Detect which cell encompasses the target text, then output its [x, y] center coordinate. 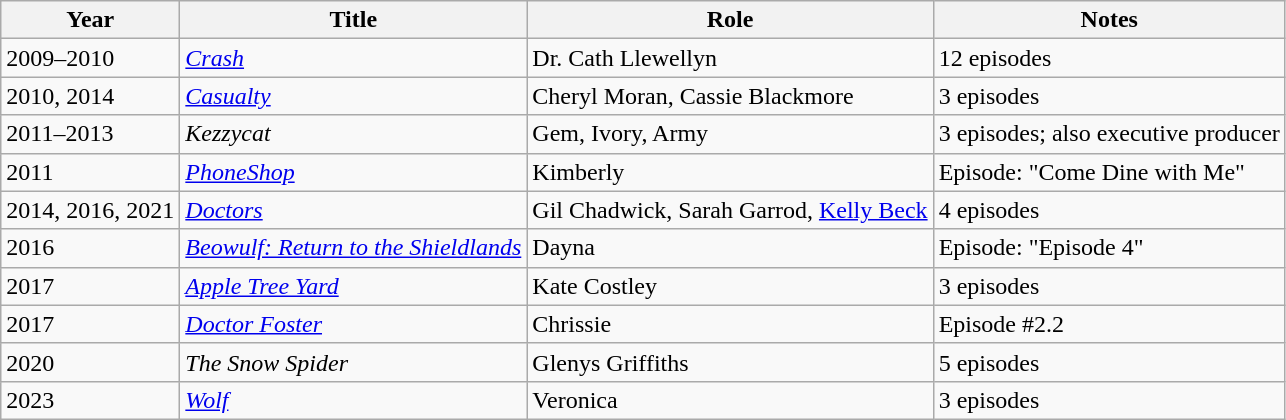
2016 [90, 248]
Episode #2.2 [1109, 324]
5 episodes [1109, 362]
Notes [1109, 20]
Beowulf: Return to the Shieldlands [354, 248]
Doctors [354, 210]
Gem, Ivory, Army [730, 134]
Title [354, 20]
Episode: "Come Dine with Me" [1109, 172]
Year [90, 20]
The Snow Spider [354, 362]
Cheryl Moran, Cassie Blackmore [730, 96]
Wolf [354, 400]
2011–2013 [90, 134]
2023 [90, 400]
Kezzycat [354, 134]
4 episodes [1109, 210]
2014, 2016, 2021 [90, 210]
12 episodes [1109, 58]
Doctor Foster [354, 324]
2011 [90, 172]
2010, 2014 [90, 96]
Glenys Griffiths [730, 362]
Crash [354, 58]
Role [730, 20]
Episode: "Episode 4" [1109, 248]
3 episodes; also executive producer [1109, 134]
Apple Tree Yard [354, 286]
Casualty [354, 96]
Kimberly [730, 172]
2009–2010 [90, 58]
Chrissie [730, 324]
Kate Costley [730, 286]
Veronica [730, 400]
2020 [90, 362]
Gil Chadwick, Sarah Garrod, Kelly Beck [730, 210]
PhoneShop [354, 172]
Dr. Cath Llewellyn [730, 58]
Dayna [730, 248]
